Search for the cell housing the specified text and yield its (x, y) center coordinate. 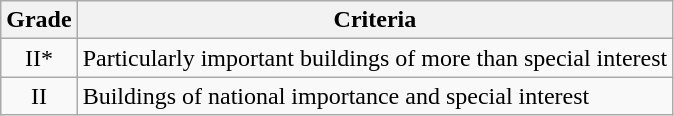
Particularly important buildings of more than special interest (375, 58)
Grade (39, 20)
Criteria (375, 20)
II* (39, 58)
II (39, 96)
Buildings of national importance and special interest (375, 96)
